Return [X, Y] of the center of cell containing provided text 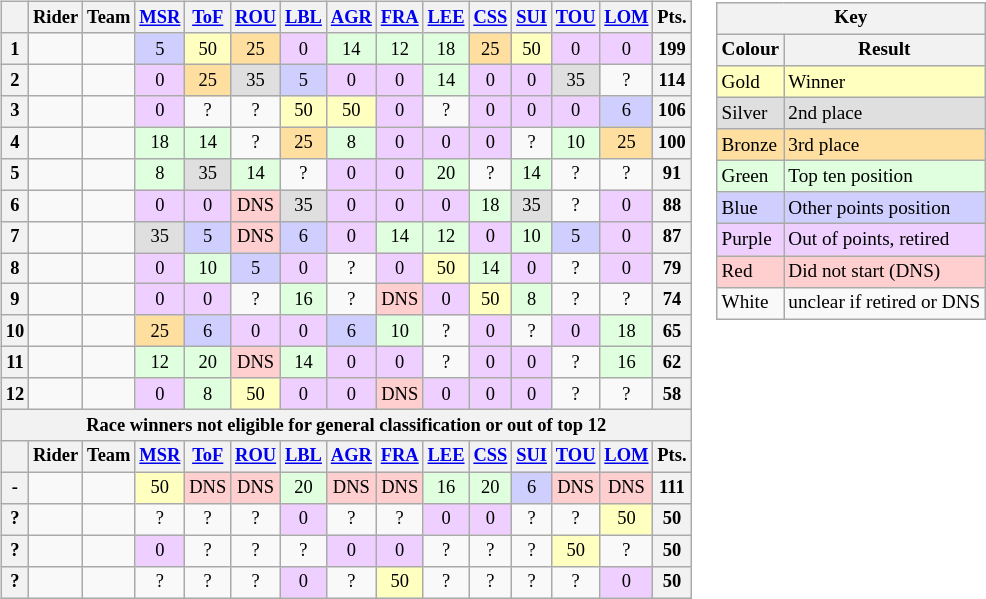
Bronze [750, 145]
2 [14, 80]
Did not start (DNS) [884, 272]
Colour [750, 50]
Result [884, 50]
Winner [884, 82]
79 [672, 268]
1 [14, 48]
11 [14, 362]
Gold [750, 82]
111 [672, 488]
3rd place [884, 145]
- [14, 488]
58 [672, 394]
74 [672, 300]
Race winners not eligible for general classification or out of top 12 [346, 424]
7 [14, 236]
199 [672, 48]
4 [14, 142]
Other points position [884, 208]
100 [672, 142]
Blue [750, 208]
88 [672, 206]
Top ten position [884, 177]
Silver [750, 113]
unclear if retired or DNS [884, 303]
91 [672, 174]
Red [750, 272]
62 [672, 362]
White [750, 303]
Purple [750, 240]
106 [672, 112]
9 [14, 300]
Key [851, 18]
Out of points, retired [884, 240]
Green [750, 177]
87 [672, 236]
2nd place [884, 113]
65 [672, 330]
3 [14, 112]
114 [672, 80]
